Output the (X, Y) coordinate of the center of the cell containing the given text.  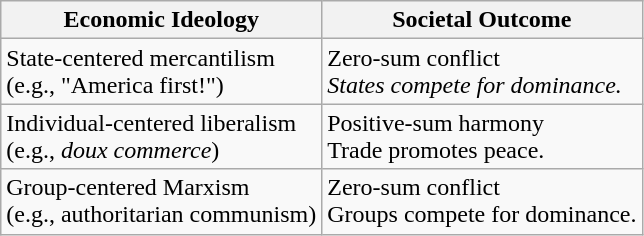
Positive-sum harmonyTrade promotes peace. (482, 136)
Group-centered Marxism(e.g., authoritarian communism) (162, 202)
Societal Outcome (482, 20)
State-centered mercantilism(e.g., "America first!") (162, 72)
Individual-centered liberalism(e.g., doux commerce) (162, 136)
Zero-sum conflictGroups compete for dominance. (482, 202)
Zero-sum conflictStates compete for dominance. (482, 72)
Economic Ideology (162, 20)
